Locate the cell with the specified text and output its [x, y] center coordinate. 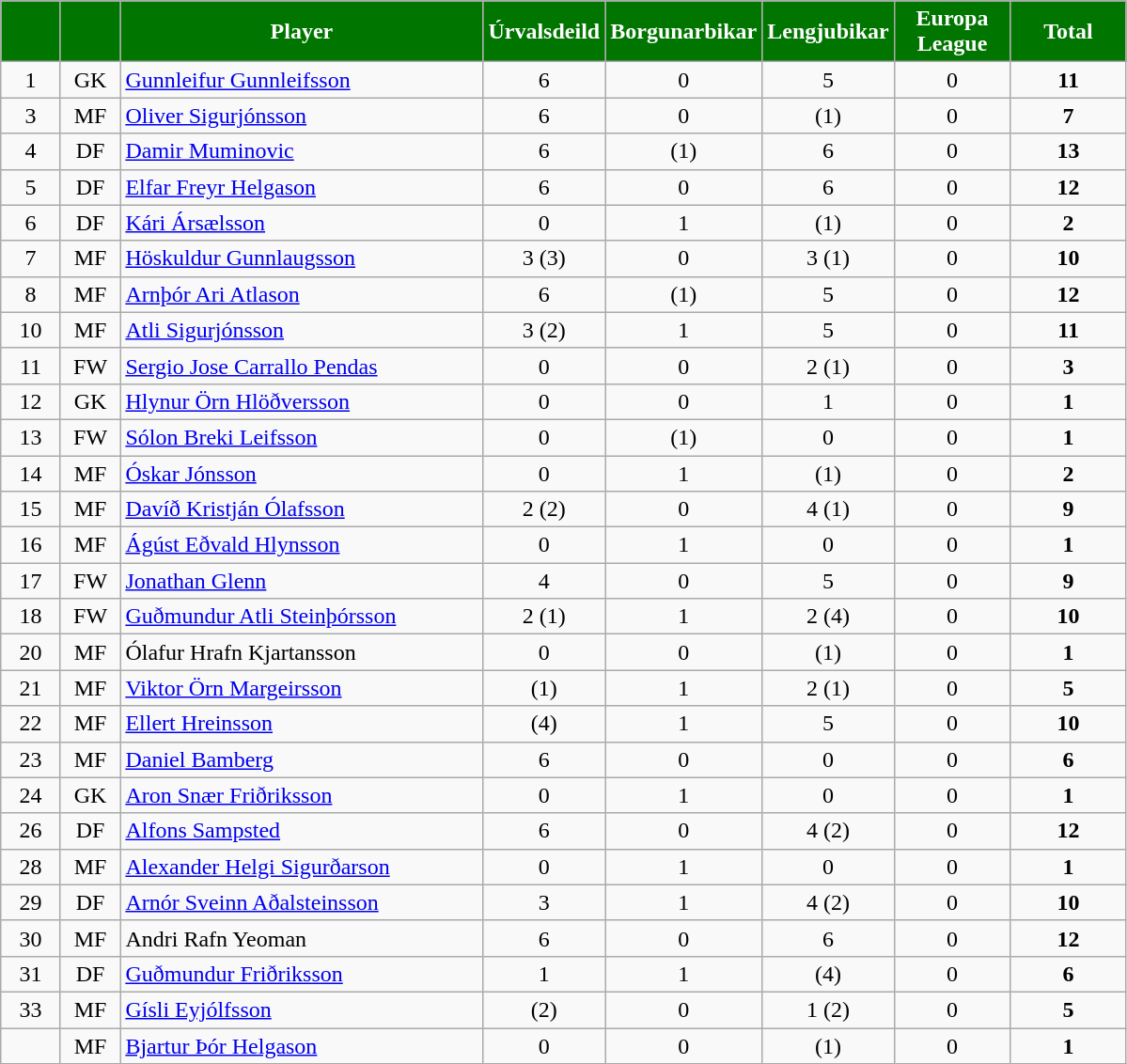
Sólon Breki Leifsson [302, 437]
Ellert Hreinsson [302, 724]
3 (3) [544, 258]
3 (1) [828, 258]
Viktor Örn Margeirsson [302, 688]
Bjartur Þór Helgason [302, 1046]
17 [31, 581]
21 [31, 688]
Arnór Sveinn Aðalsteinsson [302, 902]
2 (2) [544, 509]
Davíð Kristján Ólafsson [302, 509]
Lengjubikar [828, 32]
Gísli Eyjólfsson [302, 1009]
4 (1) [828, 509]
2 (4) [828, 617]
Total [1069, 32]
Ólafur Hrafn Kjartansson [302, 652]
14 [31, 473]
28 [31, 867]
26 [31, 831]
Jonathan Glenn [302, 581]
31 [31, 974]
20 [31, 652]
Gunnleifur Gunnleifsson [302, 80]
Höskuldur Gunnlaugsson [302, 258]
Atli Sigurjónsson [302, 330]
Borgunarbikar [684, 32]
Guðmundur Friðriksson [302, 974]
Alfons Sampsted [302, 831]
22 [31, 724]
1 (2) [828, 1009]
Daniel Bamberg [302, 759]
Hlynur Örn Hlöðversson [302, 401]
Damir Muminovic [302, 151]
(2) [544, 1009]
Arnþór Ari Atlason [302, 294]
3 (2) [544, 330]
33 [31, 1009]
Kári Ársælsson [302, 223]
Ágúst Eðvald Hlynsson [302, 545]
Óskar Jónsson [302, 473]
Europa League [952, 32]
Oliver Sigurjónsson [302, 116]
Úrvalsdeild [544, 32]
15 [31, 509]
Sergio Jose Carrallo Pendas [302, 366]
23 [31, 759]
Elfar Freyr Helgason [302, 187]
Andri Rafn Yeoman [302, 938]
8 [31, 294]
29 [31, 902]
30 [31, 938]
Guðmundur Atli Steinþórsson [302, 617]
Player [302, 32]
Aron Snær Friðriksson [302, 795]
24 [31, 795]
18 [31, 617]
Alexander Helgi Sigurðarson [302, 867]
16 [31, 545]
